For the text-containing cell, return its midpoint in (x, y) coordinate format. 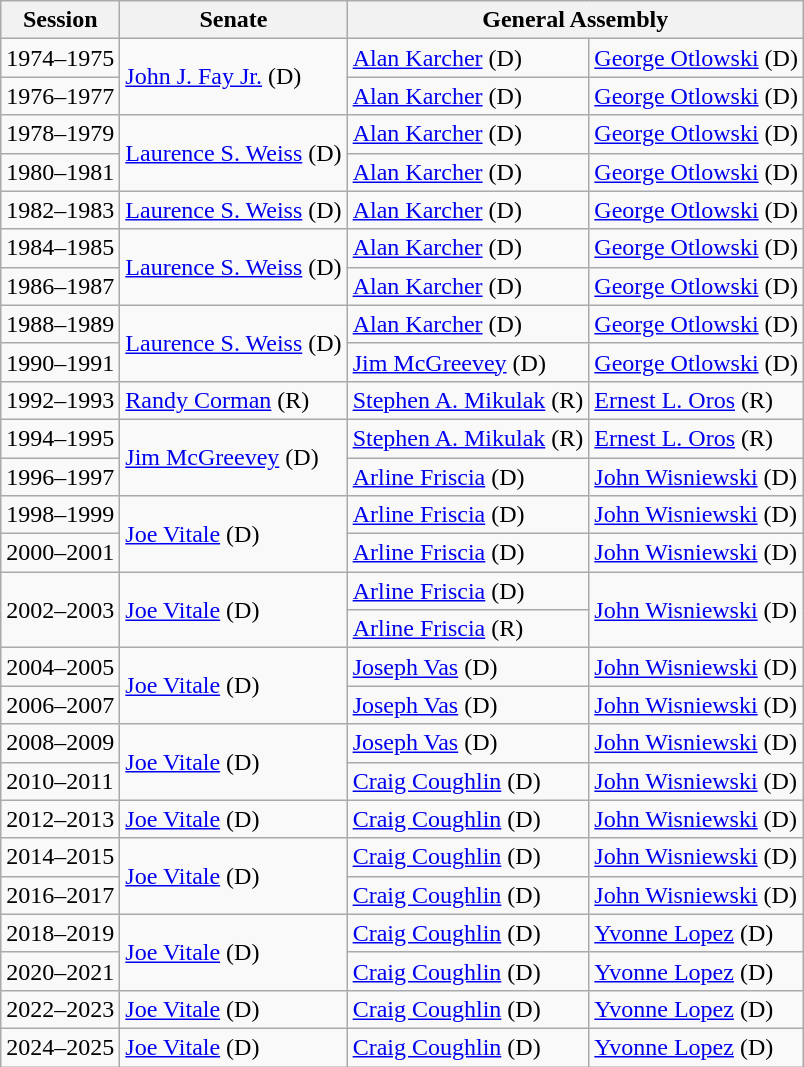
2024–2025 (60, 1047)
1980–1981 (60, 172)
1984–1985 (60, 248)
1992–1993 (60, 400)
1986–1987 (60, 286)
2016–2017 (60, 895)
2022–2023 (60, 1009)
Arline Friscia (R) (468, 629)
Senate (234, 20)
1976–1977 (60, 96)
1990–1991 (60, 362)
2004–2005 (60, 667)
2002–2003 (60, 610)
1978–1979 (60, 134)
2012–2013 (60, 819)
1998–1999 (60, 515)
1994–1995 (60, 438)
1974–1975 (60, 58)
2020–2021 (60, 971)
2018–2019 (60, 933)
Session (60, 20)
John J. Fay Jr. (D) (234, 77)
2010–2011 (60, 781)
2000–2001 (60, 553)
2006–2007 (60, 705)
General Assembly (575, 20)
1982–1983 (60, 210)
1996–1997 (60, 477)
2014–2015 (60, 857)
1988–1989 (60, 324)
Randy Corman (R) (234, 400)
2008–2009 (60, 743)
